Search for the cell housing the specified text and yield its (x, y) center coordinate. 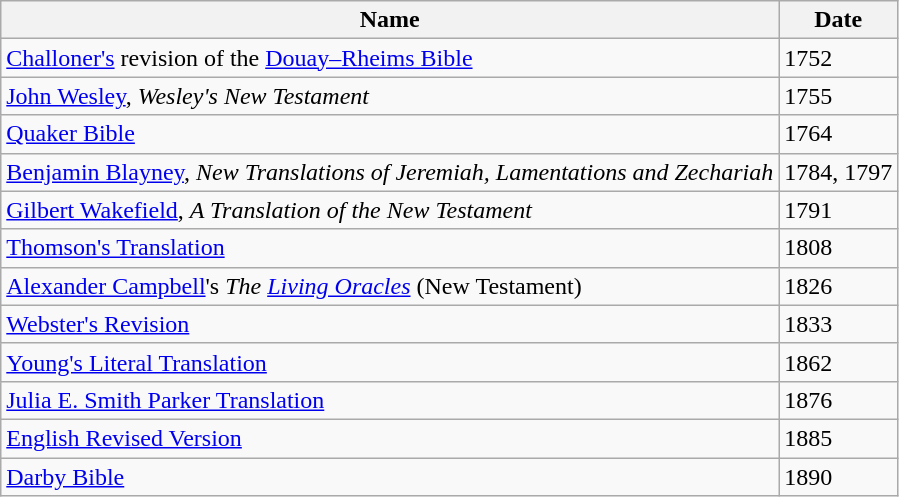
Gilbert Wakefield, A Translation of the New Testament (390, 210)
1862 (838, 362)
1876 (838, 400)
1826 (838, 286)
1752 (838, 58)
1755 (838, 96)
1885 (838, 438)
Darby Bible (390, 477)
Benjamin Blayney, New Translations of Jeremiah, Lamentations and Zechariah (390, 172)
Young's Literal Translation (390, 362)
Alexander Campbell's The Living Oracles (New Testament) (390, 286)
1890 (838, 477)
Thomson's Translation (390, 248)
1784, 1797 (838, 172)
Julia E. Smith Parker Translation (390, 400)
Challoner's revision of the Douay–Rheims Bible (390, 58)
1833 (838, 324)
John Wesley, Wesley's New Testament (390, 96)
Name (390, 20)
1764 (838, 134)
1808 (838, 248)
Date (838, 20)
1791 (838, 210)
Quaker Bible (390, 134)
English Revised Version (390, 438)
Webster's Revision (390, 324)
